Extract the (X, Y) coordinate from the center of the cell holding the provided text.  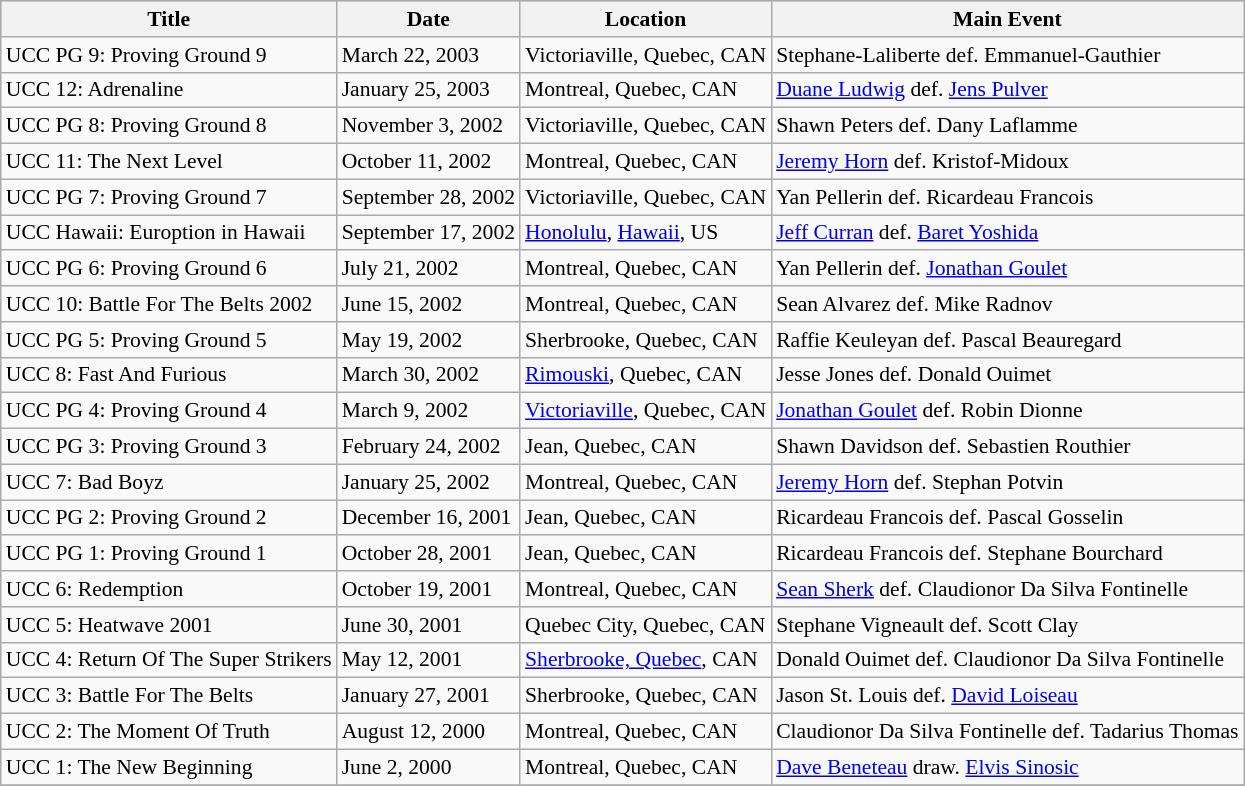
Jason St. Louis def. David Loiseau (1007, 696)
Stephane Vigneault def. Scott Clay (1007, 625)
UCC PG 3: Proving Ground 3 (169, 447)
October 28, 2001 (428, 554)
Jeremy Horn def. Stephan Potvin (1007, 482)
Main Event (1007, 19)
Sean Alvarez def. Mike Radnov (1007, 304)
May 19, 2002 (428, 340)
Stephane-Laliberte def. Emmanuel-Gauthier (1007, 55)
UCC 4: Return Of The Super Strikers (169, 660)
UCC 11: The Next Level (169, 162)
Jeff Curran def. Baret Yoshida (1007, 233)
UCC 1: The New Beginning (169, 767)
UCC PG 4: Proving Ground 4 (169, 411)
UCC PG 7: Proving Ground 7 (169, 197)
Sean Sherk def. Claudionor Da Silva Fontinelle (1007, 589)
August 12, 2000 (428, 732)
Jeremy Horn def. Kristof-Midoux (1007, 162)
Jesse Jones def. Donald Ouimet (1007, 375)
September 28, 2002 (428, 197)
Claudionor Da Silva Fontinelle def. Tadarius Thomas (1007, 732)
January 27, 2001 (428, 696)
December 16, 2001 (428, 518)
UCC 2: The Moment Of Truth (169, 732)
UCC Hawaii: Euroption in Hawaii (169, 233)
UCC 5: Heatwave 2001 (169, 625)
May 12, 2001 (428, 660)
UCC 10: Battle For The Belts 2002 (169, 304)
UCC 8: Fast And Furious (169, 375)
November 3, 2002 (428, 126)
Quebec City, Quebec, CAN (646, 625)
UCC 6: Redemption (169, 589)
June 30, 2001 (428, 625)
June 2, 2000 (428, 767)
January 25, 2002 (428, 482)
Yan Pellerin def. Ricardeau Francois (1007, 197)
October 11, 2002 (428, 162)
October 19, 2001 (428, 589)
UCC PG 8: Proving Ground 8 (169, 126)
UCC PG 9: Proving Ground 9 (169, 55)
Title (169, 19)
UCC PG 6: Proving Ground 6 (169, 269)
UCC 3: Battle For The Belts (169, 696)
UCC PG 1: Proving Ground 1 (169, 554)
UCC 12: Adrenaline (169, 90)
Rimouski, Quebec, CAN (646, 375)
UCC PG 5: Proving Ground 5 (169, 340)
Jonathan Goulet def. Robin Dionne (1007, 411)
July 21, 2002 (428, 269)
Honolulu, Hawaii, US (646, 233)
June 15, 2002 (428, 304)
January 25, 2003 (428, 90)
Shawn Davidson def. Sebastien Routhier (1007, 447)
Donald Ouimet def. Claudionor Da Silva Fontinelle (1007, 660)
March 30, 2002 (428, 375)
February 24, 2002 (428, 447)
March 22, 2003 (428, 55)
Ricardeau Francois def. Pascal Gosselin (1007, 518)
Dave Beneteau draw. Elvis Sinosic (1007, 767)
Ricardeau Francois def. Stephane Bourchard (1007, 554)
March 9, 2002 (428, 411)
UCC 7: Bad Boyz (169, 482)
Date (428, 19)
UCC PG 2: Proving Ground 2 (169, 518)
Shawn Peters def. Dany Laflamme (1007, 126)
Location (646, 19)
Raffie Keuleyan def. Pascal Beauregard (1007, 340)
Yan Pellerin def. Jonathan Goulet (1007, 269)
Duane Ludwig def. Jens Pulver (1007, 90)
September 17, 2002 (428, 233)
